Scan for the cell matching the given text and deliver its [X, Y] coordinate at center. 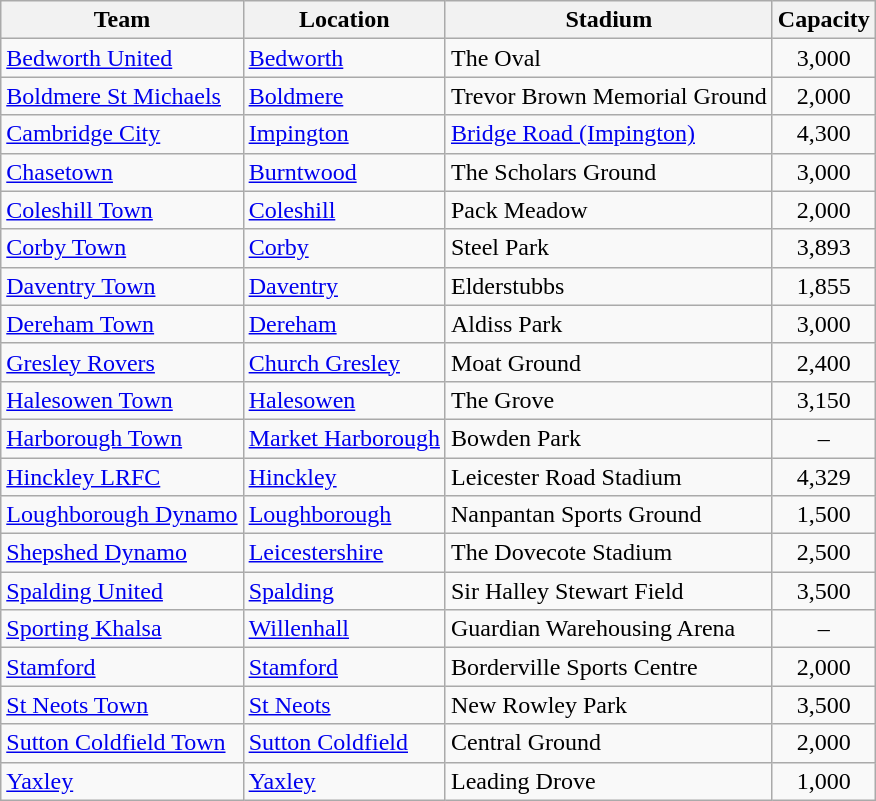
Leicestershire [344, 553]
Elderstubbs [608, 286]
Gresley Rovers [122, 362]
Bowden Park [608, 438]
The Scholars Ground [608, 172]
Impington [344, 134]
Dereham [344, 324]
Dereham Town [122, 324]
1,000 [824, 781]
Nanpantan Sports Ground [608, 515]
The Oval [608, 58]
Loughborough Dynamo [122, 515]
Chasetown [122, 172]
Daventry Town [122, 286]
Moat Ground [608, 362]
Leicester Road Stadium [608, 477]
1,500 [824, 515]
Cambridge City [122, 134]
Hinckley LRFC [122, 477]
Spalding United [122, 591]
Pack Meadow [608, 210]
Loughborough [344, 515]
Corby [344, 248]
Burntwood [344, 172]
2,500 [824, 553]
Steel Park [608, 248]
Halesowen Town [122, 400]
New Rowley Park [608, 705]
St Neots [344, 705]
Sir Halley Stewart Field [608, 591]
Coleshill Town [122, 210]
Harborough Town [122, 438]
Corby Town [122, 248]
4,300 [824, 134]
The Grove [608, 400]
Coleshill [344, 210]
Capacity [824, 20]
Daventry [344, 286]
Boldmere [344, 96]
Location [344, 20]
Bedworth [344, 58]
3,150 [824, 400]
Stadium [608, 20]
Borderville Sports Centre [608, 667]
Bedworth United [122, 58]
Market Harborough [344, 438]
Hinckley [344, 477]
Shepshed Dynamo [122, 553]
Aldiss Park [608, 324]
1,855 [824, 286]
Sporting Khalsa [122, 629]
Boldmere St Michaels [122, 96]
Guardian Warehousing Arena [608, 629]
Leading Drove [608, 781]
Willenhall [344, 629]
The Dovecote Stadium [608, 553]
Bridge Road (Impington) [608, 134]
Sutton Coldfield [344, 743]
Sutton Coldfield Town [122, 743]
Central Ground [608, 743]
Halesowen [344, 400]
3,893 [824, 248]
Church Gresley [344, 362]
Spalding [344, 591]
Trevor Brown Memorial Ground [608, 96]
2,400 [824, 362]
St Neots Town [122, 705]
Team [122, 20]
4,329 [824, 477]
